Scan for the cell matching the given text and deliver its (X, Y) coordinate at center. 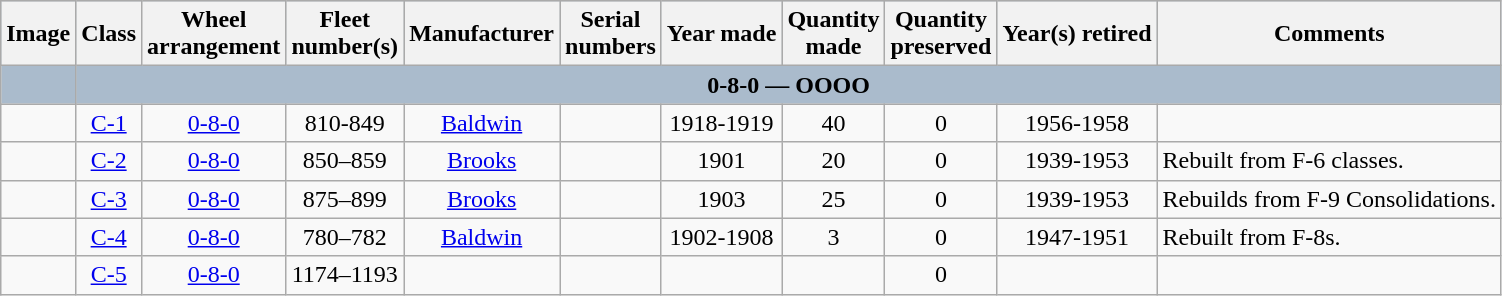
1956-1958 (1077, 123)
20 (834, 161)
Rebuilds from F-9 Consolidations. (1329, 199)
Serialnumbers (611, 34)
C-4 (109, 237)
C-3 (109, 199)
Manufacturer (482, 34)
1901 (722, 161)
Wheelarrangement (214, 34)
Image (38, 34)
Quantitypreserved (941, 34)
3 (834, 237)
0-8-0 — OOOO (789, 85)
810-849 (345, 123)
Year made (722, 34)
1918-1919 (722, 123)
Quantitymade (834, 34)
875–899 (345, 199)
850–859 (345, 161)
Class (109, 34)
1902-1908 (722, 237)
C-2 (109, 161)
Comments (1329, 34)
1903 (722, 199)
780–782 (345, 237)
1947-1951 (1077, 237)
25 (834, 199)
Rebuilt from F-8s. (1329, 237)
Year(s) retired (1077, 34)
1174–1193 (345, 275)
Fleetnumber(s) (345, 34)
C-5 (109, 275)
40 (834, 123)
Rebuilt from F-6 classes. (1329, 161)
C-1 (109, 123)
